Find where the given text appears and provide that cell's center as (X, Y) coordinate. 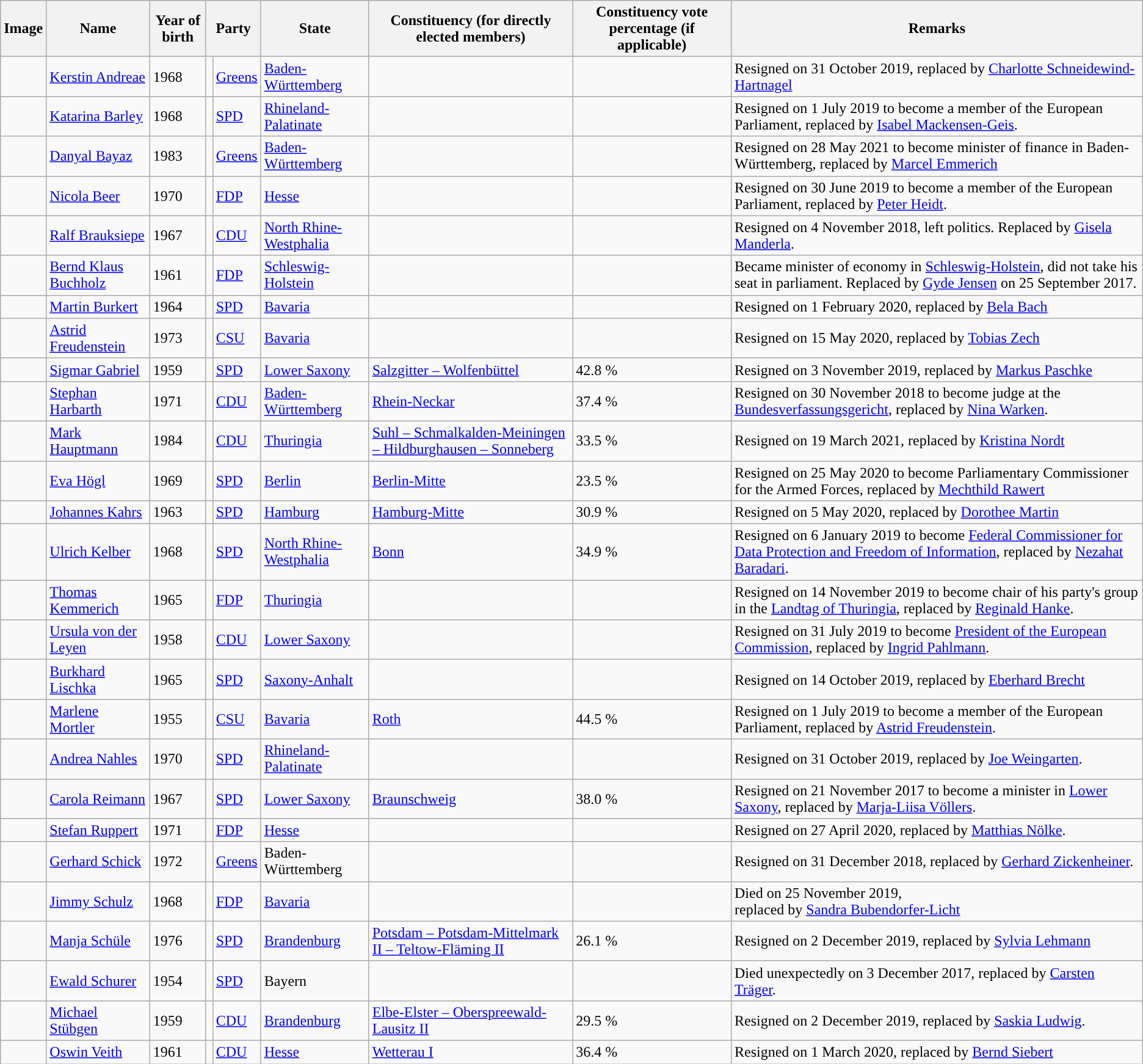
Remarks (937, 29)
Rhein-Neckar (470, 401)
26.1 % (652, 941)
Hamburg (315, 512)
Gerhard Schick (98, 861)
Oswin Veith (98, 1052)
Bernd Klaus Buchholz (98, 275)
1984 (178, 441)
Manja Schüle (98, 941)
Saxony-Anhalt (315, 679)
Became minister of economy in Schleswig-Holstein, did not take his seat in parliament. Replaced by Gyde Jensen on 25 September 2017. (937, 275)
34.9 % (652, 552)
Katarina Barley (98, 116)
23.5 % (652, 480)
Resigned on 28 May 2021 to become minister of finance in Baden-Württemberg, replaced by Marcel Emmerich (937, 156)
Resigned on 27 April 2020, replaced by Matthias Nölke. (937, 830)
Andrea Nahles (98, 759)
29.5 % (652, 1020)
Resigned on 31 December 2018, replaced by Gerhard Zickenheiner. (937, 861)
Resigned on 19 March 2021, replaced by Kristina Nordt (937, 441)
Ralf Brauksiepe (98, 236)
Danyal Bayaz (98, 156)
42.8 % (652, 370)
Ewald Schurer (98, 981)
1983 (178, 156)
Jimmy Schulz (98, 902)
Mark Hauptmann (98, 441)
36.4 % (652, 1052)
Resigned on 30 November 2018 to become judge at the Bundesverfassungsgericht, replaced by Nina Warken. (937, 401)
Party (233, 29)
Year of birth (178, 29)
Berlin-Mitte (470, 480)
Image (23, 29)
Nicola Beer (98, 195)
Marlene Mortler (98, 720)
Wetterau I (470, 1052)
30.9 % (652, 512)
Resigned on 31 July 2019 to become President of the European Commission, replaced by Ingrid Pahlmann. (937, 640)
Resigned on 21 November 2017 to become a minister in Lower Saxony, replaced by Marja-Liisa Völlers. (937, 799)
Bonn (470, 552)
1973 (178, 338)
Stefan Ruppert (98, 830)
Hamburg-Mitte (470, 512)
Burkhard Lischka (98, 679)
Resigned on 14 November 2019 to become chair of his party's group in the Landtag of Thuringia, replaced by Reginald Hanke. (937, 600)
Eva Högl (98, 480)
Berlin (315, 480)
1963 (178, 512)
Resigned on 15 May 2020, replaced by Tobias Zech (937, 338)
37.4 % (652, 401)
Resigned on 1 July 2019 to become a member of the European Parliament, replaced by Isabel Mackensen-Geis. (937, 116)
1976 (178, 941)
Ulrich Kelber (98, 552)
Johannes Kahrs (98, 512)
Roth (470, 720)
Resigned on 1 March 2020, replaced by Bernd Siebert (937, 1052)
Michael Stübgen (98, 1020)
Martin Burkert (98, 307)
Resigned on 1 February 2020, replaced by Bela Bach (937, 307)
Astrid Freudenstein (98, 338)
33.5 % (652, 441)
Resigned on 2 December 2019, replaced by Sylvia Lehmann (937, 941)
Constituency (for directly elected members) (470, 29)
Braunschweig (470, 799)
1954 (178, 981)
38.0 % (652, 799)
Resigned on 31 October 2019, replaced by Joe Weingarten. (937, 759)
1955 (178, 720)
Died on 25 November 2019,replaced by Sandra Bubendorfer-Licht (937, 902)
Ursula von der Leyen (98, 640)
1972 (178, 861)
Resigned on 31 October 2019, replaced by Charlotte Schneidewind-Hartnagel (937, 77)
Resigned on 14 October 2019, replaced by Eberhard Brecht (937, 679)
Resigned on 2 December 2019, replaced by Saskia Ludwig. (937, 1020)
Name (98, 29)
Resigned on 25 May 2020 to become Parliamentary Commissioner for the Armed Forces, replaced by Mechthild Rawert (937, 480)
Carola Reimann (98, 799)
Stephan Harbarth (98, 401)
State (315, 29)
1958 (178, 640)
Suhl – Schmalkalden-Meiningen – Hildburghausen – Sonneberg (470, 441)
Salzgitter – Wolfenbüttel (470, 370)
Resigned on 4 November 2018, left politics. Replaced by Gisela Manderla. (937, 236)
Thomas Kemmerich (98, 600)
Constituency vote percentage (if applicable) (652, 29)
Elbe-Elster – Oberspreewald-Lausitz II (470, 1020)
Kerstin Andreae (98, 77)
Died unexpectedly on 3 December 2017, replaced by Carsten Träger. (937, 981)
Resigned on 30 June 2019 to become a member of the European Parliament, replaced by Peter Heidt. (937, 195)
1964 (178, 307)
1969 (178, 480)
Resigned on 5 May 2020, replaced by Dorothee Martin (937, 512)
Resigned on 3 November 2019, replaced by Markus Paschke (937, 370)
Resigned on 1 July 2019 to become a member of the European Parliament, replaced by Astrid Freudenstein. (937, 720)
44.5 % (652, 720)
Schleswig-Holstein (315, 275)
Potsdam – Potsdam-Mittelmark II – Teltow-Fläming II (470, 941)
Resigned on 6 January 2019 to become Federal Commissioner for Data Protection and Freedom of Information, replaced by Nezahat Baradari. (937, 552)
Sigmar Gabriel (98, 370)
Bayern (315, 981)
